Find where the given text appears and provide that cell's center as [x, y] coordinate. 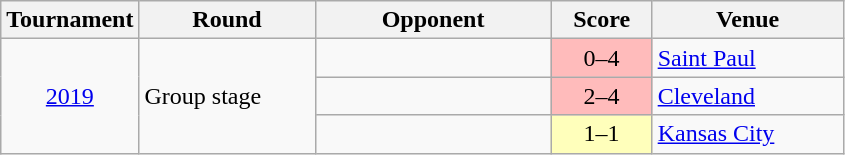
0–4 [602, 58]
Score [602, 20]
Kansas City [748, 134]
2–4 [602, 96]
Opponent [433, 20]
Group stage [227, 96]
Round [227, 20]
Tournament [70, 20]
Venue [748, 20]
2019 [70, 96]
Cleveland [748, 96]
1–1 [602, 134]
Saint Paul [748, 58]
